For the text-containing cell, return its midpoint in [X, Y] coordinate format. 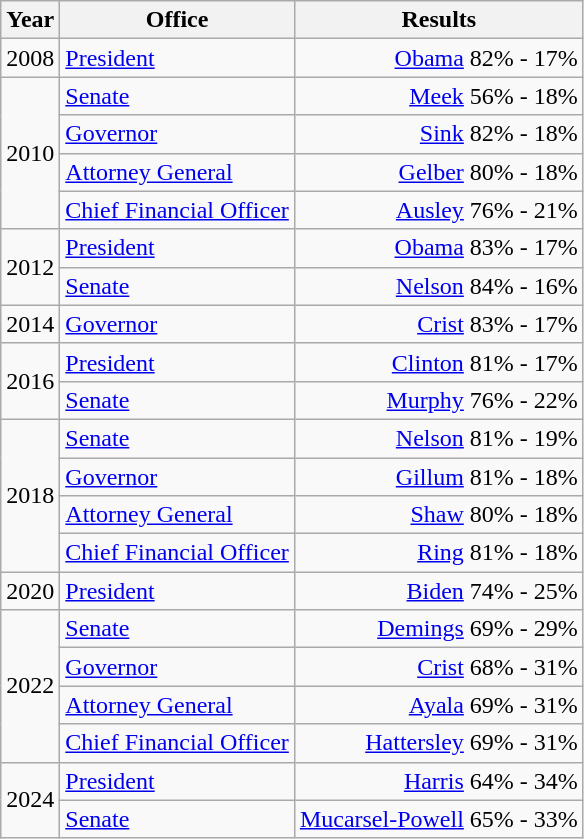
Obama 82% - 17% [438, 58]
Nelson 81% - 19% [438, 438]
Obama 83% - 17% [438, 248]
2020 [30, 591]
2022 [30, 686]
Results [438, 20]
Demings 69% - 29% [438, 629]
2016 [30, 381]
Gillum 81% - 18% [438, 477]
Hattersley 69% - 31% [438, 743]
Year [30, 20]
Mucarsel-Powell 65% - 33% [438, 819]
Ayala 69% - 31% [438, 705]
2010 [30, 153]
2014 [30, 324]
2008 [30, 58]
2012 [30, 267]
Ring 81% - 18% [438, 553]
Office [178, 20]
Clinton 81% - 17% [438, 362]
Biden 74% - 25% [438, 591]
Sink 82% - 18% [438, 134]
Harris 64% - 34% [438, 781]
Meek 56% - 18% [438, 96]
Shaw 80% - 18% [438, 515]
Ausley 76% - 21% [438, 210]
Murphy 76% - 22% [438, 400]
Crist 68% - 31% [438, 667]
2018 [30, 495]
2024 [30, 800]
Gelber 80% - 18% [438, 172]
Nelson 84% - 16% [438, 286]
Crist 83% - 17% [438, 324]
